Output the [X, Y] coordinate of the center of the cell containing the given text.  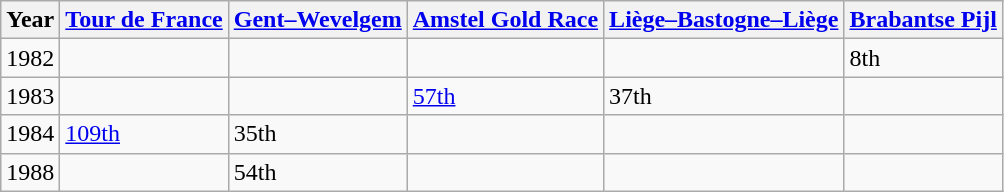
109th [144, 134]
8th [923, 58]
1984 [30, 134]
35th [318, 134]
Tour de France [144, 20]
57th [505, 96]
54th [318, 172]
1983 [30, 96]
Liège–Bastogne–Liège [724, 20]
1988 [30, 172]
Gent–Wevelgem [318, 20]
Year [30, 20]
Amstel Gold Race [505, 20]
Brabantse Pijl [923, 20]
37th [724, 96]
1982 [30, 58]
